Determine the (x, y) coordinate at the center of the cell enclosing the given text.  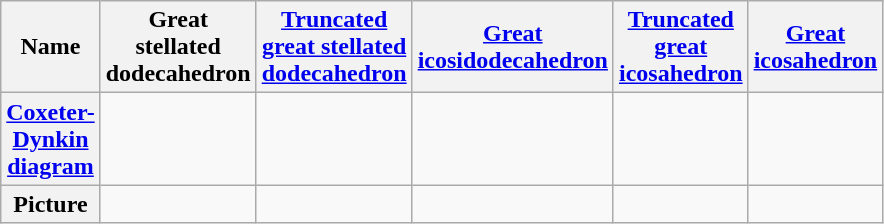
Greaticosidodecahedron (512, 47)
Truncated great stellated dodecahedron (334, 47)
Picture (50, 204)
Truncatedgreaticosahedron (680, 47)
Coxeter-Dynkindiagram (50, 139)
Greaticosahedron (816, 47)
Greatstellateddodecahedron (178, 47)
Name (50, 47)
